Return [X, Y] of the center of cell containing provided text 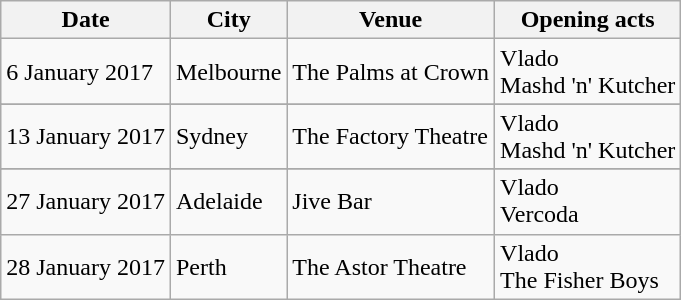
6 January 2017 [86, 72]
VladoVercoda [588, 202]
The Factory Theatre [391, 136]
The Palms at Crown [391, 72]
Melbourne [228, 72]
VladoThe Fisher Boys [588, 266]
13 January 2017 [86, 136]
Venue [391, 20]
The Astor Theatre [391, 266]
Jive Bar [391, 202]
Sydney [228, 136]
City [228, 20]
Date [86, 20]
Perth [228, 266]
28 January 2017 [86, 266]
27 January 2017 [86, 202]
Opening acts [588, 20]
Adelaide [228, 202]
